Return (x, y) of the center of cell containing provided text 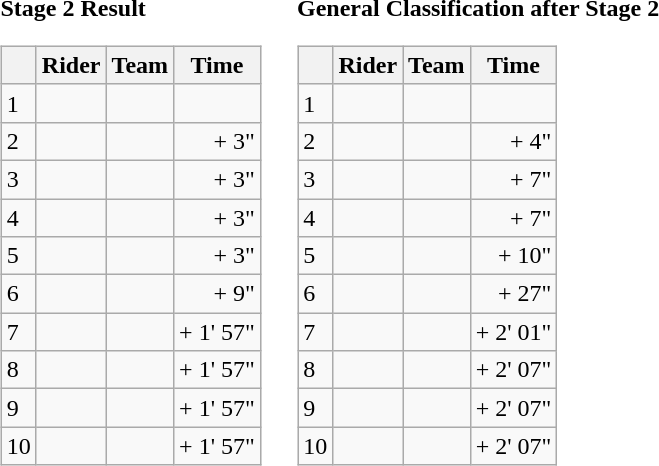
+ 4" (514, 141)
+ 27" (514, 294)
+ 2' 01" (514, 332)
+ 10" (514, 256)
+ 9" (218, 294)
